Scan for the cell matching the given text and deliver its (X, Y) coordinate at center. 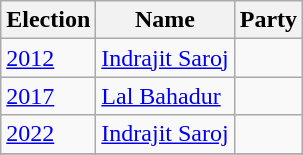
Lal Bahadur (165, 96)
2017 (48, 96)
Name (165, 20)
Party (268, 20)
2022 (48, 134)
2012 (48, 58)
Election (48, 20)
